Determine the [X, Y] coordinate at the center of the cell enclosing the given text.  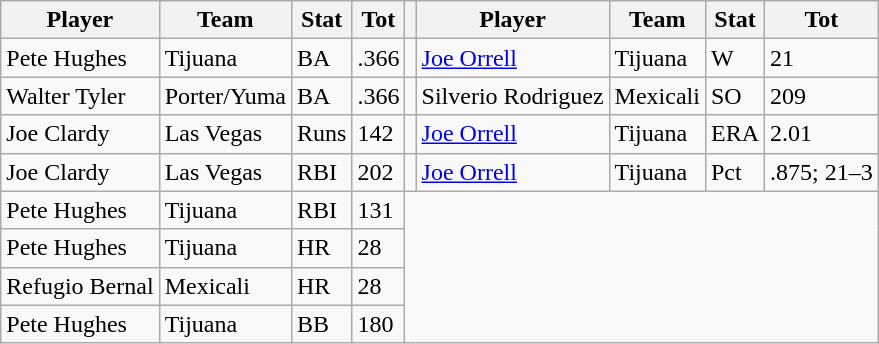
131 [378, 210]
21 [822, 58]
SO [734, 96]
142 [378, 134]
Silverio Rodriguez [512, 96]
Pct [734, 172]
ERA [734, 134]
W [734, 58]
Runs [321, 134]
.875; 21–3 [822, 172]
202 [378, 172]
Porter/Yuma [225, 96]
180 [378, 324]
209 [822, 96]
2.01 [822, 134]
BB [321, 324]
Walter Tyler [80, 96]
Refugio Bernal [80, 286]
